Scan for the cell matching the given text and deliver its (x, y) coordinate at center. 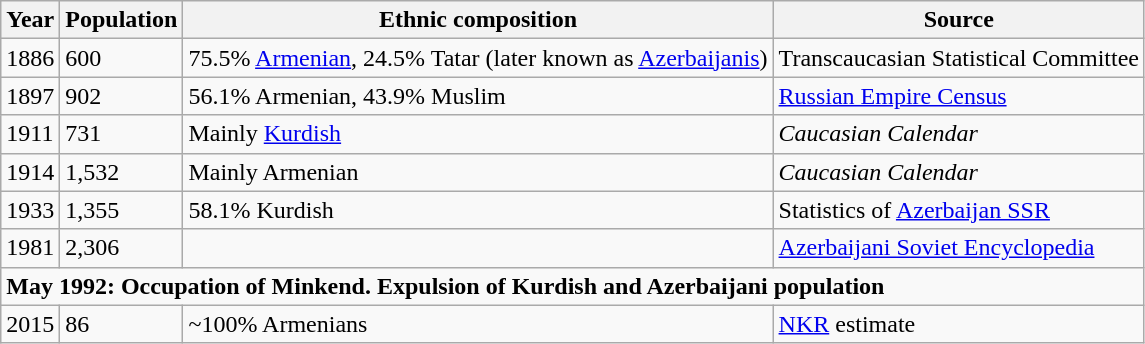
1911 (30, 134)
~100% Armenians (478, 324)
1897 (30, 96)
58.1% Kurdish (478, 210)
1,355 (122, 210)
1914 (30, 172)
Azerbaijani Soviet Encyclopedia (958, 248)
2015 (30, 324)
Statistics of Azerbaijan SSR (958, 210)
Year (30, 20)
Population (122, 20)
1,532 (122, 172)
1886 (30, 58)
600 (122, 58)
Mainly Kurdish (478, 134)
Ethnic composition (478, 20)
56.1% Armenian, 43.9% Muslim (478, 96)
731 (122, 134)
2,306 (122, 248)
86 (122, 324)
902 (122, 96)
Source (958, 20)
NKR estimate (958, 324)
Transcaucasian Statistical Committee (958, 58)
1981 (30, 248)
May 1992: Occupation of Minkend. Expulsion of Kurdish and Azerbaijani population (573, 286)
75.5% Armenian, 24.5% Tatar (later known as Azerbaijanis) (478, 58)
Mainly Armenian (478, 172)
Russian Empire Census (958, 96)
1933 (30, 210)
